For the text-containing cell, return its midpoint in [x, y] coordinate format. 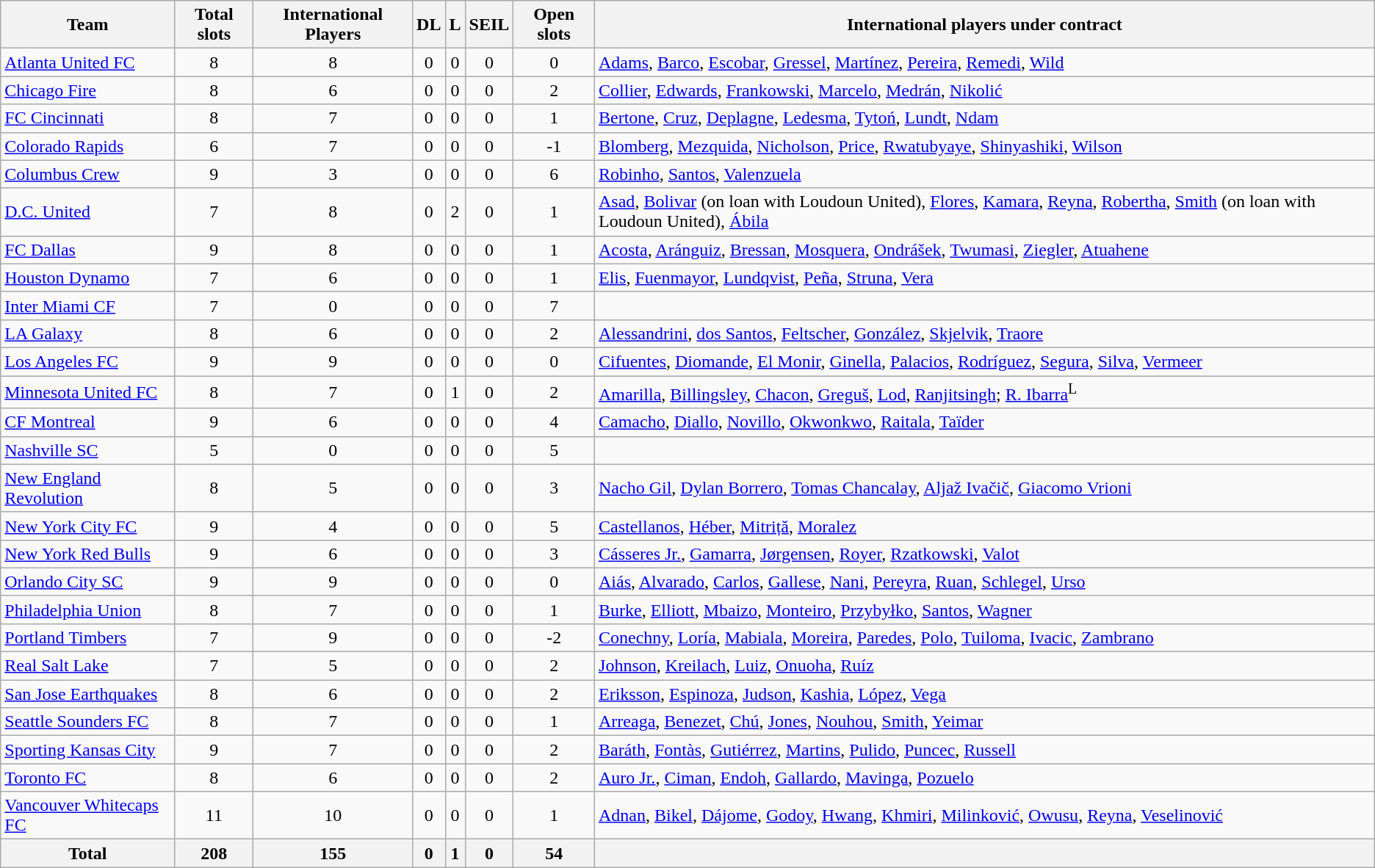
Cifuentes, Diomande, El Monir, Ginella, Palacios, Rodríguez, Segura, Silva, Vermeer [985, 361]
Nacho Gil, Dylan Borrero, Tomas Chancalay, Aljaž Ivačič, Giacomo Vrioni [985, 488]
Aiás, Alvarado, Carlos, Gallese, Nani, Pereyra, Ruan, Schlegel, Urso [985, 582]
Arreaga, Benezet, Chú, Jones, Nouhou, Smith, Yeimar [985, 722]
-2 [554, 637]
208 [214, 853]
Cásseres Jr., Gamarra, Jørgensen, Royer, Rzatkowski, Valot [985, 554]
Total slots [214, 25]
Sporting Kansas City [88, 750]
New England Revolution [88, 488]
Orlando City SC [88, 582]
Acosta, Aránguiz, Bressan, Mosquera, Ondrášek, Twumasi, Ziegler, Atuahene [985, 250]
Colorado Rapids [88, 146]
Nashville SC [88, 450]
Houston Dynamo [88, 278]
LA Galaxy [88, 333]
Portland Timbers [88, 637]
CF Montreal [88, 422]
D.C. United [88, 211]
Open slots [554, 25]
11 [214, 815]
Los Angeles FC [88, 361]
New York City FC [88, 526]
10 [333, 815]
Collier, Edwards, Frankowski, Marcelo, Medrán, Nikolić [985, 90]
155 [333, 853]
FC Dallas [88, 250]
Alessandrini, dos Santos, Feltscher, González, Skjelvik, Traore [985, 333]
Auro Jr., Ciman, Endoh, Gallardo, Mavinga, Pozuelo [985, 778]
Real Salt Lake [88, 666]
54 [554, 853]
Minnesota United FC [88, 392]
Conechny, Loría, Mabiala, Moreira, Paredes, Polo, Tuiloma, Ivacic, Zambrano [985, 637]
Baráth, Fontàs, Gutiérrez, Martins, Pulido, Puncec, Russell [985, 750]
Atlanta United FC [88, 62]
Adnan, Bikel, Dájome, Godoy, Hwang, Khmiri, Milinković, Owusu, Reyna, Veselinović [985, 815]
Johnson, Kreilach, Luiz, Onuoha, Ruíz [985, 666]
Total [88, 853]
Philadelphia Union [88, 610]
Adams, Barco, Escobar, Gressel, Martínez, Pereira, Remedi, Wild [985, 62]
Burke, Elliott, Mbaizo, Monteiro, Przybyłko, Santos, Wagner [985, 610]
Seattle Sounders FC [88, 722]
Columbus Crew [88, 174]
Blomberg, Mezquida, Nicholson, Price, Rwatubyaye, Shinyashiki, Wilson [985, 146]
Camacho, Diallo, Novillo, Okwonkwo, Raitala, Taïder [985, 422]
Bertone, Cruz, Deplagne, Ledesma, Tytoń, Lundt, Ndam [985, 118]
New York Red Bulls [88, 554]
International Players [333, 25]
Inter Miami CF [88, 305]
L [455, 25]
Asad, Bolivar (on loan with Loudoun United), Flores, Kamara, Reyna, Robertha, Smith (on loan with Loudoun United), Ábila [985, 211]
Toronto FC [88, 778]
International players under contract [985, 25]
Robinho, Santos, Valenzuela [985, 174]
Elis, Fuenmayor, Lundqvist, Peña, Struna, Vera [985, 278]
San Jose Earthquakes [88, 694]
FC Cincinnati [88, 118]
Castellanos, Héber, Mitriță, Moralez [985, 526]
Vancouver Whitecaps FC [88, 815]
Amarilla, Billingsley, Chacon, Greguš, Lod, Ranjitsingh; R. IbarraL [985, 392]
DL [429, 25]
Team [88, 25]
SEIL [489, 25]
Eriksson, Espinoza, Judson, Kashia, López, Vega [985, 694]
-1 [554, 146]
Chicago Fire [88, 90]
